Locate the cell with the specified text and output its [X, Y] center coordinate. 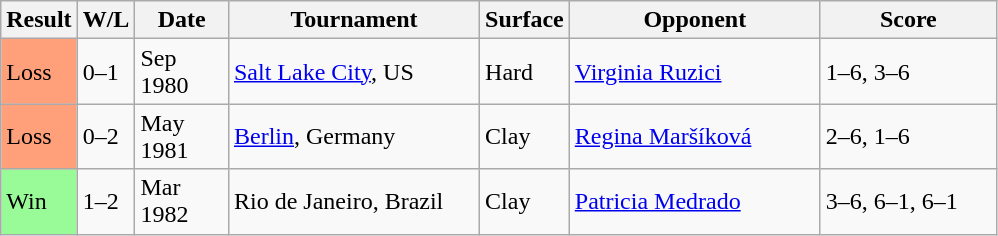
Rio de Janeiro, Brazil [354, 202]
Opponent [694, 20]
Surface [525, 20]
May 1981 [182, 136]
0–2 [106, 136]
W/L [106, 20]
Berlin, Germany [354, 136]
Score [908, 20]
1–6, 3–6 [908, 72]
Patricia Medrado [694, 202]
Sep 1980 [182, 72]
Mar 1982 [182, 202]
1–2 [106, 202]
Win [39, 202]
Date [182, 20]
Tournament [354, 20]
2–6, 1–6 [908, 136]
Virginia Ruzici [694, 72]
0–1 [106, 72]
Hard [525, 72]
Result [39, 20]
Salt Lake City, US [354, 72]
Regina Maršíková [694, 136]
3–6, 6–1, 6–1 [908, 202]
